Extract the [X, Y] coordinate from the center of the cell holding the provided text.  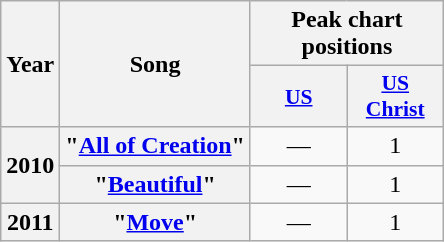
Peak chart positions [346, 34]
US [298, 96]
US Christ [396, 96]
Year [30, 64]
"All of Creation" [156, 146]
"Beautiful" [156, 184]
Song [156, 64]
2011 [30, 222]
"Move" [156, 222]
2010 [30, 165]
